Search for the cell housing the specified text and yield its (X, Y) center coordinate. 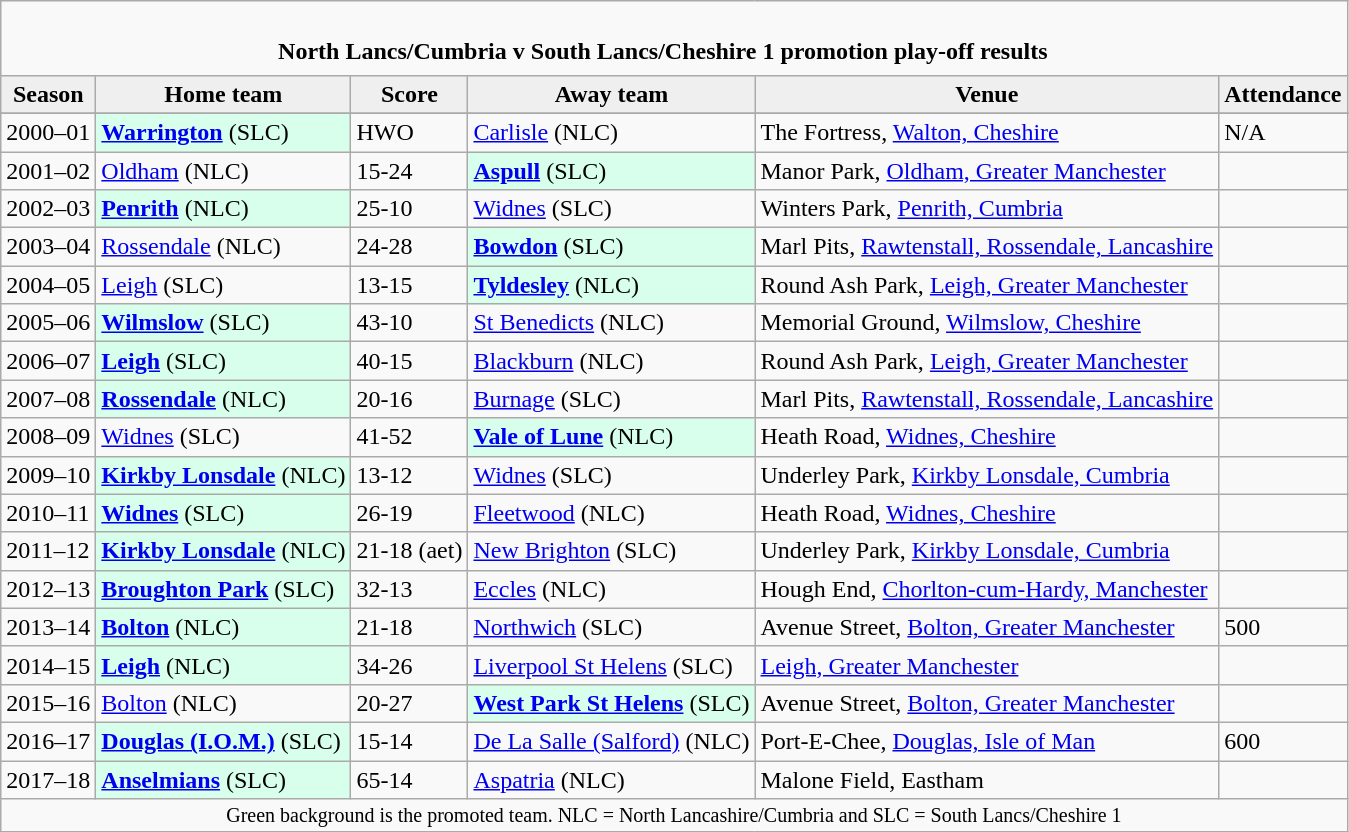
Tyldesley (NLC) (612, 285)
24-28 (410, 247)
Warrington (SLC) (224, 132)
Winters Park, Penrith, Cumbria (987, 209)
2011–12 (48, 551)
2002–03 (48, 209)
Vale of Lune (NLC) (612, 437)
Bowdon (SLC) (612, 247)
2007–08 (48, 399)
Malone Field, Eastham (987, 779)
Aspull (SLC) (612, 171)
Broughton Park (SLC) (224, 589)
Attendance (1283, 94)
20-16 (410, 399)
2012–13 (48, 589)
2008–09 (48, 437)
Eccles (NLC) (612, 589)
25-10 (410, 209)
40-15 (410, 361)
Away team (612, 94)
2017–18 (48, 779)
2004–05 (48, 285)
The Fortress, Walton, Cheshire (987, 132)
Oldham (NLC) (224, 171)
N/A (1283, 132)
2013–14 (48, 627)
Northwich (SLC) (612, 627)
32-13 (410, 589)
15-14 (410, 741)
Douglas (I.O.M.) (SLC) (224, 741)
West Park St Helens (SLC) (612, 703)
HWO (410, 132)
500 (1283, 627)
65-14 (410, 779)
Anselmians (SLC) (224, 779)
Green background is the promoted team. NLC = North Lancashire/Cumbria and SLC = South Lancs/Cheshire 1 (674, 816)
Memorial Ground, Wilmslow, Cheshire (987, 323)
2016–17 (48, 741)
26-19 (410, 513)
Aspatria (NLC) (612, 779)
2001–02 (48, 171)
Home team (224, 94)
2015–16 (48, 703)
Hough End, Chorlton-cum-Hardy, Manchester (987, 589)
Penrith (NLC) (224, 209)
New Brighton (SLC) (612, 551)
2009–10 (48, 475)
Port-E-Chee, Douglas, Isle of Man (987, 741)
Venue (987, 94)
Leigh (NLC) (224, 665)
2005–06 (48, 323)
15-24 (410, 171)
21-18 (410, 627)
21-18 (aet) (410, 551)
Liverpool St Helens (SLC) (612, 665)
13-15 (410, 285)
41-52 (410, 437)
Blackburn (NLC) (612, 361)
Season (48, 94)
2000–01 (48, 132)
Score (410, 94)
2010–11 (48, 513)
De La Salle (Salford) (NLC) (612, 741)
Wilmslow (SLC) (224, 323)
Manor Park, Oldham, Greater Manchester (987, 171)
34-26 (410, 665)
Burnage (SLC) (612, 399)
Leigh, Greater Manchester (987, 665)
20-27 (410, 703)
Carlisle (NLC) (612, 132)
43-10 (410, 323)
Fleetwood (NLC) (612, 513)
2006–07 (48, 361)
2003–04 (48, 247)
St Benedicts (NLC) (612, 323)
13-12 (410, 475)
600 (1283, 741)
2014–15 (48, 665)
